From the cell containing the given text, extract its center point as (x, y) coordinate. 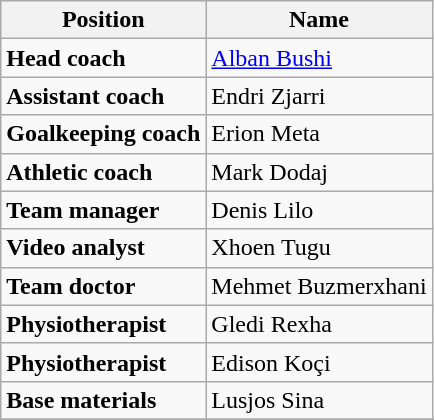
Denis Lilo (319, 210)
Team doctor (104, 286)
Mark Dodaj (319, 172)
Erion Meta (319, 134)
Alban Bushi (319, 58)
Assistant coach (104, 96)
Xhoen Tugu (319, 248)
Video analyst (104, 248)
Position (104, 20)
Gledi Rexha (319, 324)
Lusjos Sina (319, 400)
Head coach (104, 58)
Name (319, 20)
Endri Zjarri (319, 96)
Goalkeeping coach (104, 134)
Athletic coach (104, 172)
Team manager (104, 210)
Edison Koçi (319, 362)
Base materials (104, 400)
Mehmet Buzmerxhani (319, 286)
